Detect which cell encompasses the target text, then output its [x, y] center coordinate. 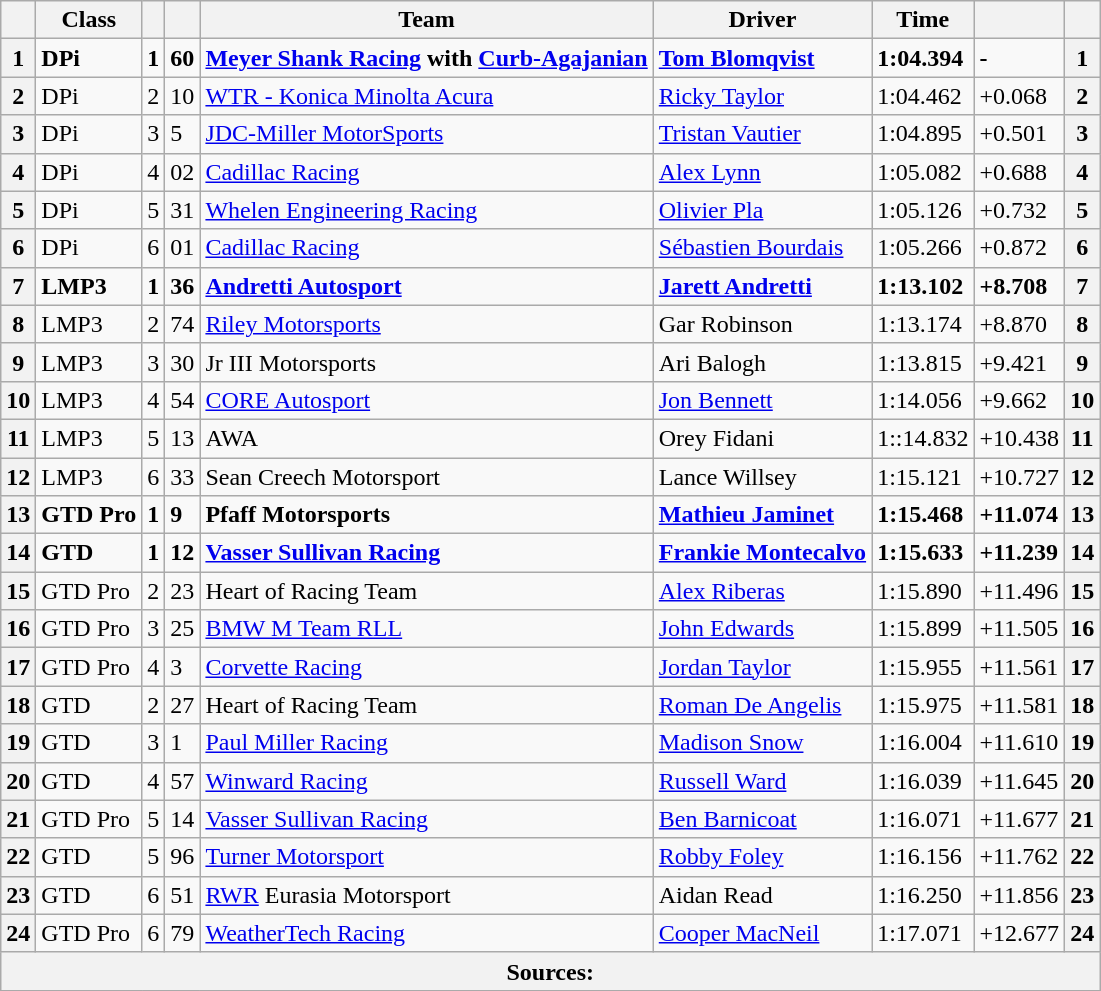
1::14.832 [923, 438]
RWR Eurasia Motorsport [426, 895]
Jarett Andretti [762, 286]
1:16.156 [923, 857]
+0.872 [1020, 248]
Class [89, 20]
Whelen Engineering Racing [426, 210]
+11.677 [1020, 819]
Frankie Montecalvo [762, 553]
Robby Foley [762, 857]
02 [182, 172]
+11.496 [1020, 591]
Corvette Racing [426, 667]
1:15.899 [923, 629]
1:05.082 [923, 172]
CORE Autosport [426, 400]
Turner Motorsport [426, 857]
+11.610 [1020, 743]
57 [182, 781]
96 [182, 857]
+9.421 [1020, 362]
- [1020, 58]
Mathieu Jaminet [762, 515]
1:04.394 [923, 58]
1:04.462 [923, 96]
Ari Balogh [762, 362]
+8.708 [1020, 286]
1:15.121 [923, 477]
BMW M Team RLL [426, 629]
Winward Racing [426, 781]
+0.688 [1020, 172]
Sources: [550, 971]
33 [182, 477]
Russell Ward [762, 781]
+11.856 [1020, 895]
1:16.004 [923, 743]
74 [182, 324]
51 [182, 895]
+11.581 [1020, 705]
Orey Fidani [762, 438]
+0.501 [1020, 134]
+10.438 [1020, 438]
1:14.056 [923, 400]
John Edwards [762, 629]
1:05.126 [923, 210]
Sébastien Bourdais [762, 248]
Meyer Shank Racing with Curb-Agajanian [426, 58]
+10.727 [1020, 477]
Pfaff Motorsports [426, 515]
Roman De Angelis [762, 705]
Tom Blomqvist [762, 58]
Andretti Autosport [426, 286]
+12.677 [1020, 933]
AWA [426, 438]
1:16.250 [923, 895]
1:15.890 [923, 591]
Cooper MacNeil [762, 933]
+11.505 [1020, 629]
+11.561 [1020, 667]
Ben Barnicoat [762, 819]
1:15.955 [923, 667]
+9.662 [1020, 400]
54 [182, 400]
1:04.895 [923, 134]
Team [426, 20]
Ricky Taylor [762, 96]
1:16.039 [923, 781]
+8.870 [1020, 324]
1:16.071 [923, 819]
1:13.815 [923, 362]
27 [182, 705]
36 [182, 286]
+11.239 [1020, 553]
+0.068 [1020, 96]
30 [182, 362]
79 [182, 933]
1:05.266 [923, 248]
+0.732 [1020, 210]
1:15.468 [923, 515]
JDC-Miller MotorSports [426, 134]
Gar Robinson [762, 324]
Aidan Read [762, 895]
1:15.975 [923, 705]
Olivier Pla [762, 210]
Madison Snow [762, 743]
Alex Lynn [762, 172]
1:17.071 [923, 933]
+11.074 [1020, 515]
Alex Riberas [762, 591]
Lance Willsey [762, 477]
Jordan Taylor [762, 667]
Jon Bennett [762, 400]
01 [182, 248]
Time [923, 20]
+11.645 [1020, 781]
Jr III Motorsports [426, 362]
1:13.102 [923, 286]
Paul Miller Racing [426, 743]
Sean Creech Motorsport [426, 477]
Riley Motorsports [426, 324]
WeatherTech Racing [426, 933]
WTR - Konica Minolta Acura [426, 96]
+11.762 [1020, 857]
Driver [762, 20]
60 [182, 58]
1:13.174 [923, 324]
1:15.633 [923, 553]
Tristan Vautier [762, 134]
31 [182, 210]
25 [182, 629]
